Find where the given text appears and provide that cell's center as (X, Y) coordinate. 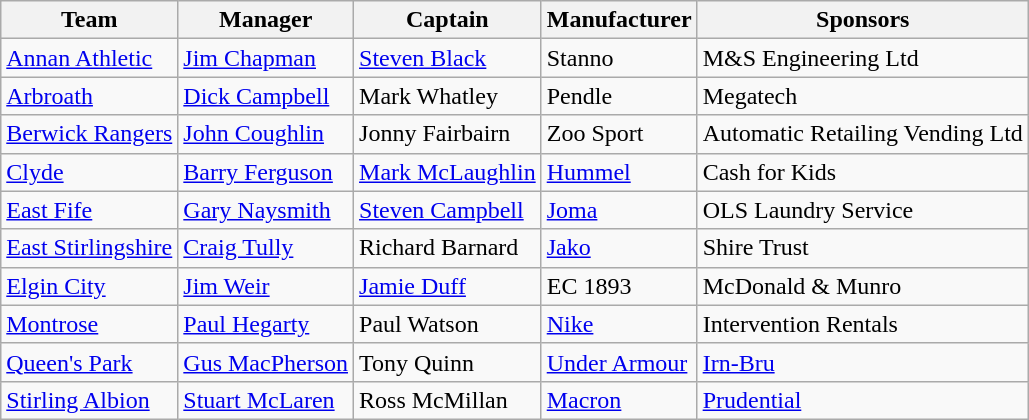
Stirling Albion (90, 400)
Mark McLaughlin (448, 172)
Richard Barnard (448, 248)
Shire Trust (862, 248)
Prudential (862, 400)
EC 1893 (619, 286)
Gary Naysmith (266, 210)
Hummel (619, 172)
Joma (619, 210)
Steven Campbell (448, 210)
Under Armour (619, 362)
Nike (619, 324)
Dick Campbell (266, 96)
John Coughlin (266, 134)
Tony Quinn (448, 362)
East Fife (90, 210)
Pendle (619, 96)
Berwick Rangers (90, 134)
Jonny Fairbairn (448, 134)
M&S Engineering Ltd (862, 58)
Intervention Rentals (862, 324)
Cash for Kids (862, 172)
Ross McMillan (448, 400)
Steven Black (448, 58)
Queen's Park (90, 362)
Jako (619, 248)
McDonald & Munro (862, 286)
Stuart McLaren (266, 400)
Mark Whatley (448, 96)
Team (90, 20)
Elgin City (90, 286)
Arbroath (90, 96)
Gus MacPherson (266, 362)
Paul Hegarty (266, 324)
Zoo Sport (619, 134)
Clyde (90, 172)
Sponsors (862, 20)
Manufacturer (619, 20)
Irn-Bru (862, 362)
Jim Weir (266, 286)
Manager (266, 20)
Megatech (862, 96)
Montrose (90, 324)
Barry Ferguson (266, 172)
Annan Athletic (90, 58)
East Stirlingshire (90, 248)
Paul Watson (448, 324)
Macron (619, 400)
Craig Tully (266, 248)
Jim Chapman (266, 58)
OLS Laundry Service (862, 210)
Automatic Retailing Vending Ltd (862, 134)
Captain (448, 20)
Jamie Duff (448, 286)
Stanno (619, 58)
